Output the [x, y] coordinate of the center of the cell containing the given text.  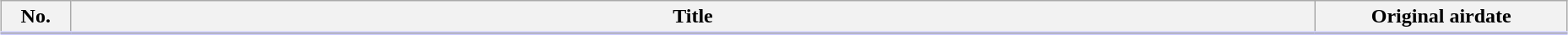
No. [35, 17]
Title [693, 17]
Original airdate [1441, 17]
